Capture the cell that displays the provided text and extract its (X, Y) central coordinate. 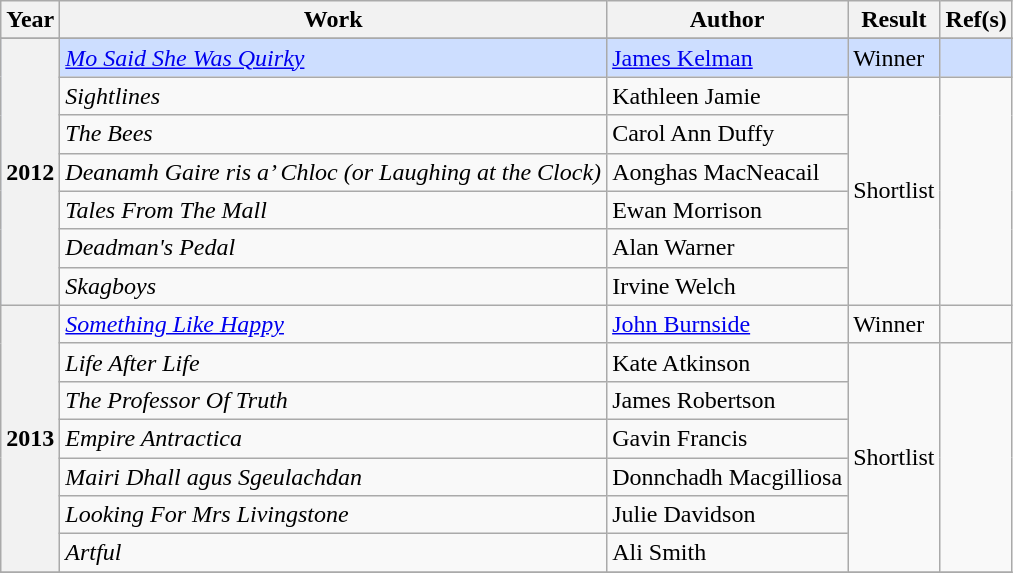
Aonghas MacNeacail (728, 172)
Deanamh Gaire ris a’ Chloc (or Laughing at the Clock) (334, 172)
Work (334, 20)
Gavin Francis (728, 438)
James Robertson (728, 400)
2013 (30, 438)
Julie Davidson (728, 515)
John Burnside (728, 324)
Year (30, 20)
Mo Said She Was Quirky (334, 58)
Alan Warner (728, 248)
Irvine Welch (728, 286)
Ref(s) (976, 20)
Deadman's Pedal (334, 248)
Ewan Morrison (728, 210)
Result (894, 20)
The Professor Of Truth (334, 400)
Empire Antractica (334, 438)
The Bees (334, 134)
Tales From The Mall (334, 210)
Kathleen Jamie (728, 96)
Ali Smith (728, 553)
Donnchadh Macgilliosa (728, 477)
Life After Life (334, 362)
Mairi Dhall agus Sgeulachdan (334, 477)
Author (728, 20)
2012 (30, 172)
Skagboys (334, 286)
Sightlines (334, 96)
Kate Atkinson (728, 362)
James Kelman (728, 58)
Carol Ann Duffy (728, 134)
Looking For Mrs Livingstone (334, 515)
Artful (334, 553)
Something Like Happy (334, 324)
